Pinpoint the cell where the given text exists, returning its (X, Y) midpoint coordinate. 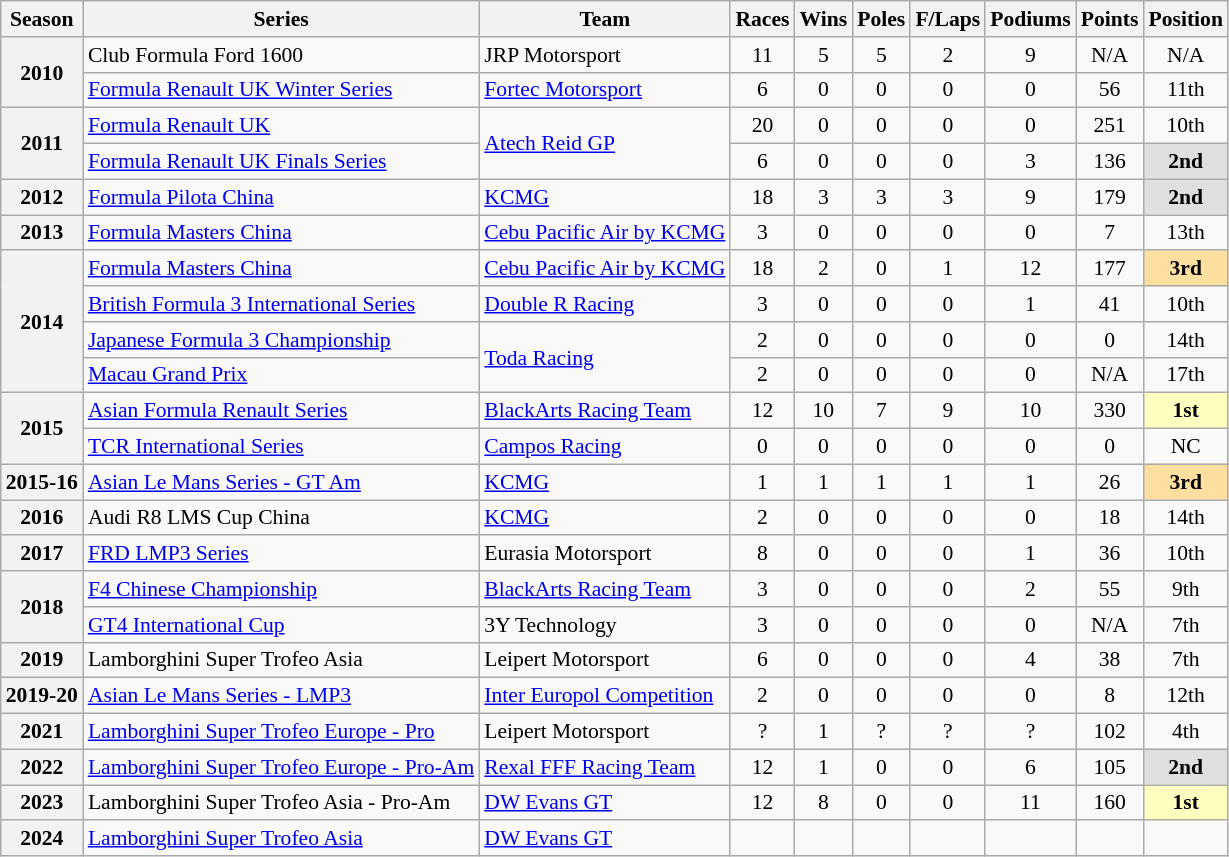
Lamborghini Super Trofeo Asia - Pro-Am (281, 803)
177 (1110, 269)
2015-16 (42, 482)
2019-20 (42, 696)
Asian Le Mans Series - GT Am (281, 482)
2024 (42, 839)
9th (1185, 589)
2018 (42, 606)
179 (1110, 197)
2013 (42, 233)
Asian Formula Renault Series (281, 411)
41 (1110, 304)
2014 (42, 322)
2011 (42, 144)
56 (1110, 90)
FRD LMP3 Series (281, 554)
Podiums (1030, 19)
2015 (42, 428)
Lamborghini Super Trofeo Europe - Pro-Am (281, 767)
4th (1185, 732)
Rexal FFF Racing Team (604, 767)
2022 (42, 767)
102 (1110, 732)
26 (1110, 482)
330 (1110, 411)
Races (762, 19)
105 (1110, 767)
Lamborghini Super Trofeo Europe - Pro (281, 732)
Formula Pilota China (281, 197)
4 (1030, 660)
Poles (881, 19)
Macau Grand Prix (281, 375)
British Formula 3 International Series (281, 304)
136 (1110, 162)
Season (42, 19)
160 (1110, 803)
11th (1185, 90)
GT4 International Cup (281, 625)
Inter Europol Competition (604, 696)
13th (1185, 233)
Atech Reid GP (604, 144)
Team (604, 19)
2021 (42, 732)
TCR International Series (281, 447)
JRP Motorsport (604, 55)
Wins (824, 19)
F/Laps (948, 19)
2019 (42, 660)
Campos Racing (604, 447)
17th (1185, 375)
Audi R8 LMS Cup China (281, 518)
Club Formula Ford 1600 (281, 55)
251 (1110, 126)
2016 (42, 518)
12th (1185, 696)
Formula Renault UK (281, 126)
2010 (42, 72)
Fortec Motorsport (604, 90)
Formula Renault UK Finals Series (281, 162)
Position (1185, 19)
F4 Chinese Championship (281, 589)
20 (762, 126)
55 (1110, 589)
Japanese Formula 3 Championship (281, 340)
Eurasia Motorsport (604, 554)
Double R Racing (604, 304)
Points (1110, 19)
Asian Le Mans Series - LMP3 (281, 696)
38 (1110, 660)
3Y Technology (604, 625)
2012 (42, 197)
Toda Racing (604, 358)
Formula Renault UK Winter Series (281, 90)
NC (1185, 447)
Series (281, 19)
2017 (42, 554)
2023 (42, 803)
36 (1110, 554)
